For the text-containing cell, return its midpoint in [X, Y] coordinate format. 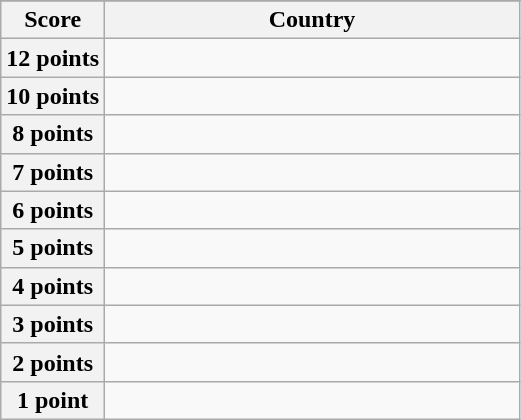
7 points [53, 172]
5 points [53, 248]
Score [53, 20]
12 points [53, 58]
3 points [53, 324]
4 points [53, 286]
8 points [53, 134]
10 points [53, 96]
2 points [53, 362]
Country [312, 20]
1 point [53, 400]
6 points [53, 210]
